Scan for the cell matching the given text and deliver its (X, Y) coordinate at center. 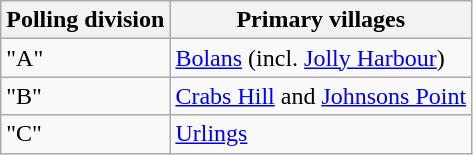
Crabs Hill and Johnsons Point (321, 96)
Urlings (321, 134)
"A" (86, 58)
Polling division (86, 20)
Bolans (incl. Jolly Harbour) (321, 58)
"C" (86, 134)
"B" (86, 96)
Primary villages (321, 20)
